Search for the cell housing the specified text and yield its [X, Y] center coordinate. 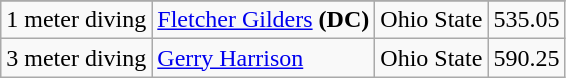
590.25 [526, 58]
3 meter diving [76, 58]
535.05 [526, 20]
Fletcher Gilders (DC) [264, 20]
1 meter diving [76, 20]
Gerry Harrison [264, 58]
